Detect which cell encompasses the target text, then output its (X, Y) center coordinate. 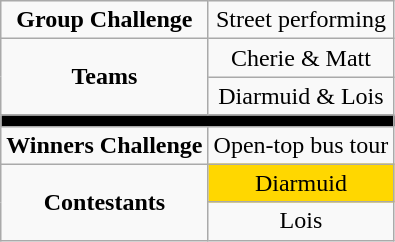
Diarmuid (301, 183)
Open-top bus tour (301, 145)
Group Challenge (104, 20)
Diarmuid & Lois (301, 96)
Cherie & Matt (301, 58)
Lois (301, 221)
Contestants (104, 202)
Winners Challenge (104, 145)
Street performing (301, 20)
Teams (104, 77)
